Return the [x, y] coordinate for the center point of the cell that contains the specified text.  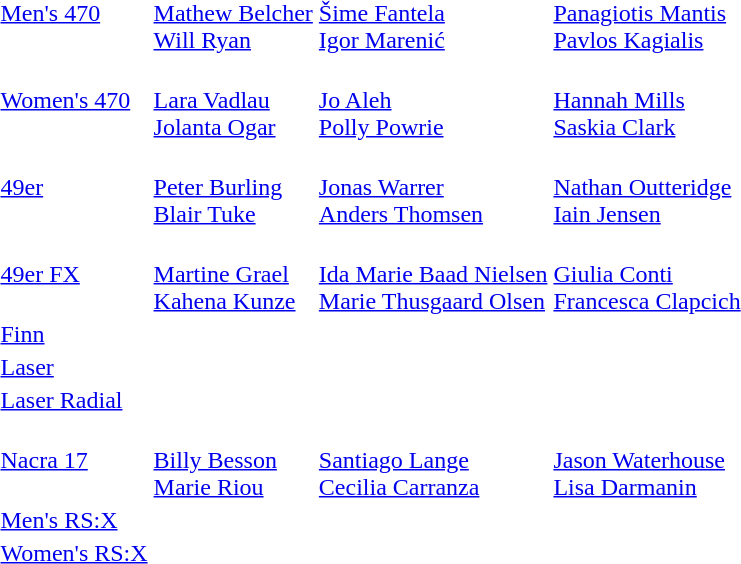
Martine GraelKahena Kunze [233, 274]
Jonas WarrerAnders Thomsen [433, 187]
Peter BurlingBlair Tuke [233, 187]
Lara VadlauJolanta Ogar [233, 100]
Ida Marie Baad NielsenMarie Thusgaard Olsen [433, 274]
Santiago LangeCecilia Carranza [433, 460]
Billy BessonMarie Riou [233, 460]
Jo AlehPolly Powrie [433, 100]
